Capture the cell that displays the provided text and extract its (X, Y) central coordinate. 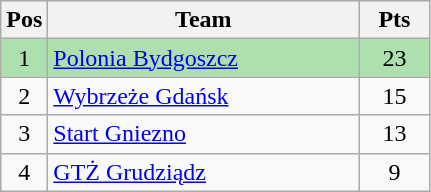
Start Gniezno (204, 134)
1 (24, 58)
Wybrzeże Gdańsk (204, 96)
Team (204, 20)
13 (394, 134)
3 (24, 134)
4 (24, 172)
23 (394, 58)
Pts (394, 20)
2 (24, 96)
Polonia Bydgoszcz (204, 58)
GTŻ Grudziądz (204, 172)
9 (394, 172)
Pos (24, 20)
15 (394, 96)
